Return [X, Y] of the center of cell containing provided text 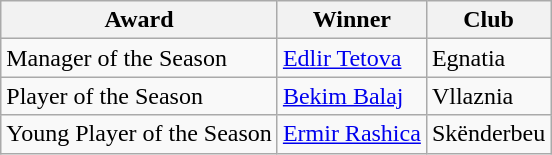
Edlir Tetova [352, 58]
Egnatia [488, 58]
Award [140, 20]
Skënderbeu [488, 134]
Ermir Rashica [352, 134]
Vllaznia [488, 96]
Bekim Balaj [352, 96]
Young Player of the Season [140, 134]
Winner [352, 20]
Club [488, 20]
Manager of the Season [140, 58]
Player of the Season [140, 96]
